Extract the [X, Y] coordinate from the center of the cell holding the provided text.  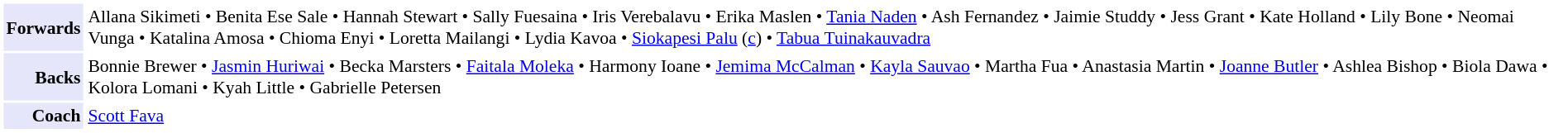
Backs [43, 76]
Forwards [43, 26]
Coach [43, 116]
Scott Fava [825, 116]
